Pinpoint the cell where the given text exists, returning its (x, y) midpoint coordinate. 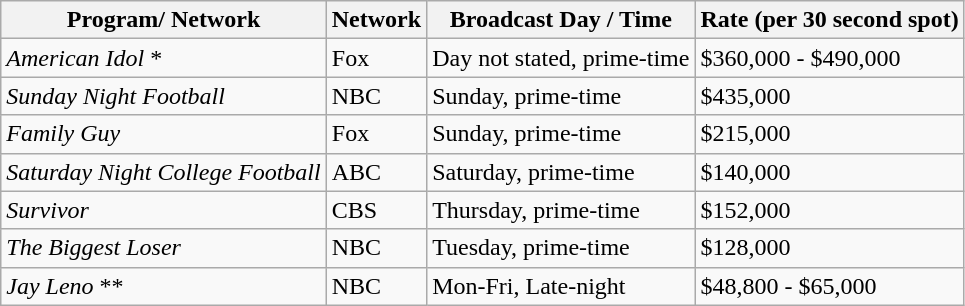
ABC (376, 172)
Tuesday, prime-time (561, 248)
Thursday, prime-time (561, 210)
Day not stated, prime-time (561, 58)
$435,000 (830, 96)
$140,000 (830, 172)
CBS (376, 210)
$48,800 - $65,000 (830, 286)
Saturday, prime-time (561, 172)
Saturday Night College Football (164, 172)
Family Guy (164, 134)
$215,000 (830, 134)
Rate (per 30 second spot) (830, 20)
American Idol * (164, 58)
Network (376, 20)
The Biggest Loser (164, 248)
$128,000 (830, 248)
Broadcast Day / Time (561, 20)
Jay Leno ** (164, 286)
Mon-Fri, Late-night (561, 286)
Program/ Network (164, 20)
Survivor (164, 210)
$360,000 - $490,000 (830, 58)
Sunday Night Football (164, 96)
$152,000 (830, 210)
